Capture the cell that displays the provided text and extract its (x, y) central coordinate. 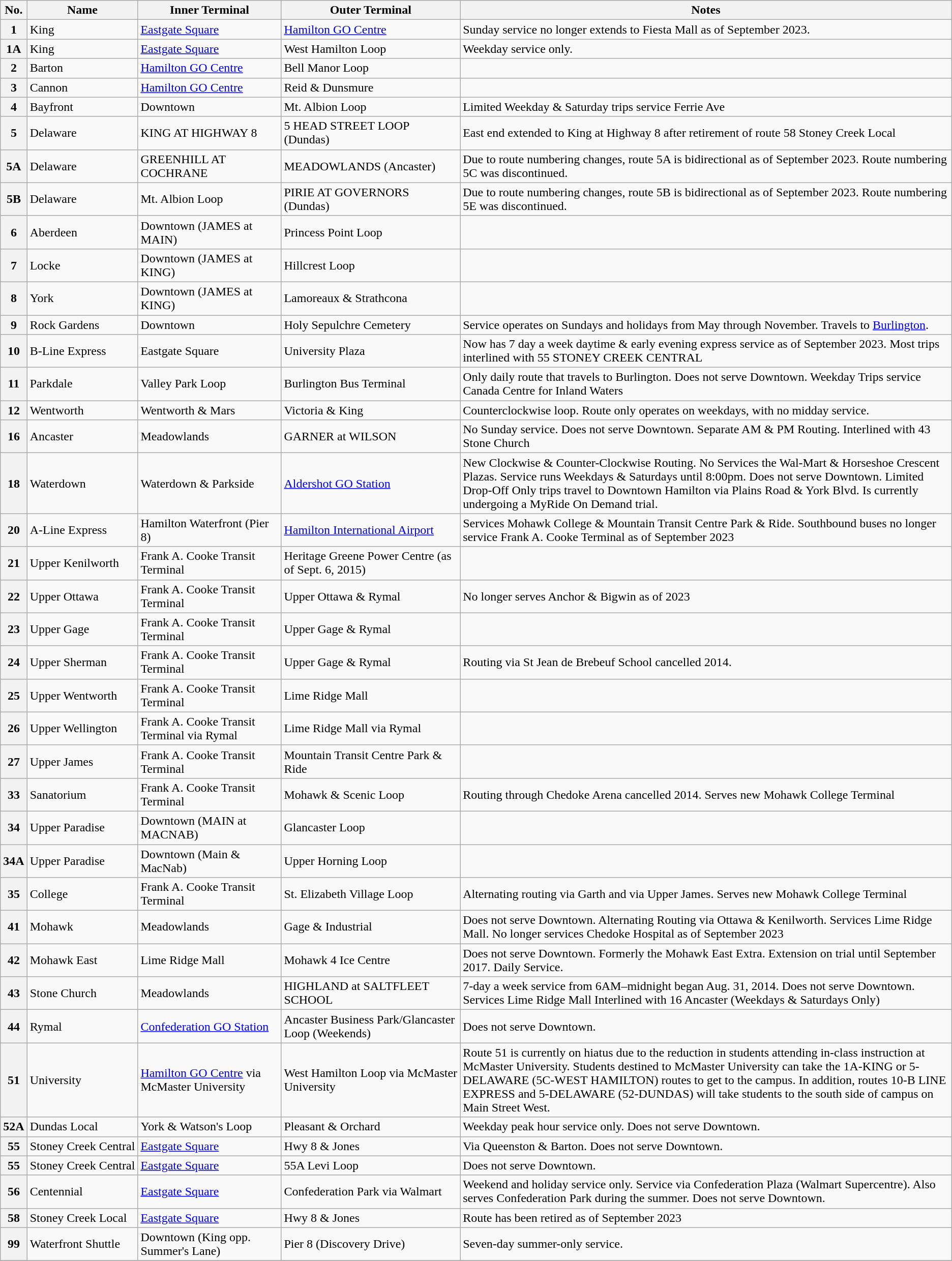
Cannon (82, 87)
58 (14, 1218)
5 (14, 133)
Reid & Dunsmure (371, 87)
West Hamilton Loop via McMaster University (371, 1080)
GARNER at WILSON (371, 436)
34 (14, 828)
26 (14, 728)
B-Line Express (82, 351)
Stone Church (82, 994)
Service operates on Sundays and holidays from May through November. Travels to Burlington. (706, 325)
12 (14, 410)
42 (14, 960)
No. (14, 10)
Sunday service no longer extends to Fiesta Mall as of September 2023. (706, 29)
Upper Ottawa (82, 596)
Weekday peak hour service only. Does not serve Downtown. (706, 1127)
Mohawk (82, 927)
Lime Ridge Mall via Rymal (371, 728)
Seven-day summer-only service. (706, 1244)
16 (14, 436)
Confederation Park via Walmart (371, 1192)
Upper Wellington (82, 728)
KING AT HIGHWAY 8 (210, 133)
43 (14, 994)
Now has 7 day a week daytime & early evening express service as of September 2023. Most trips interlined with 55 STONEY CREEK CENTRAL (706, 351)
23 (14, 629)
Hamilton GO Centre via McMaster University (210, 1080)
Lamoreaux & Strathcona (371, 298)
Holy Sepulchre Cemetery (371, 325)
Locke (82, 265)
5A (14, 166)
West Hamilton Loop (371, 49)
Via Queenston & Barton. Does not serve Downtown. (706, 1146)
Princess Point Loop (371, 232)
Downtown (MAIN at MACNAB) (210, 828)
College (82, 894)
Pier 8 (Discovery Drive) (371, 1244)
51 (14, 1080)
Outer Terminal (371, 10)
PIRIE AT GOVERNORS (Dundas) (371, 199)
Upper Wentworth (82, 696)
Frank A. Cooke Transit Terminal via Rymal (210, 728)
35 (14, 894)
Heritage Greene Power Centre (as of Sept. 6, 2015) (371, 563)
34A (14, 860)
No longer serves Anchor & Bigwin as of 2023 (706, 596)
Waterdown (82, 483)
Due to route numbering changes, route 5A is bidirectional as of September 2023. Route numbering 5C was discontinued. (706, 166)
Bayfront (82, 107)
Routing through Chedoke Arena cancelled 2014. Serves new Mohawk College Terminal (706, 794)
25 (14, 696)
9 (14, 325)
Mountain Transit Centre Park & Ride (371, 762)
4 (14, 107)
22 (14, 596)
1 (14, 29)
Glancaster Loop (371, 828)
Ancaster Business Park/Glancaster Loop (Weekends) (371, 1026)
Hillcrest Loop (371, 265)
Aberdeen (82, 232)
Routing via St Jean de Brebeuf School cancelled 2014. (706, 662)
24 (14, 662)
Waterfront Shuttle (82, 1244)
5B (14, 199)
Only daily route that travels to Burlington. Does not serve Downtown. Weekday Trips service Canada Centre for Inland Waters (706, 384)
44 (14, 1026)
11 (14, 384)
Hamilton International Airport (371, 530)
Upper James (82, 762)
Ancaster (82, 436)
1A (14, 49)
University (82, 1080)
York & Watson's Loop (210, 1127)
Waterdown & Parkside (210, 483)
Confederation GO Station (210, 1026)
HIGHLAND at SALTFLEET SCHOOL (371, 994)
2 (14, 68)
33 (14, 794)
6 (14, 232)
Limited Weekday & Saturday trips service Ferrie Ave (706, 107)
10 (14, 351)
Inner Terminal (210, 10)
GREENHILL AT COCHRANE (210, 166)
20 (14, 530)
Rymal (82, 1026)
Downtown (King opp. Summer's Lane) (210, 1244)
Upper Ottawa & Rymal (371, 596)
18 (14, 483)
56 (14, 1192)
27 (14, 762)
Due to route numbering changes, route 5B is bidirectional as of September 2023. Route numbering 5E was discontinued. (706, 199)
Hamilton Waterfront (Pier 8) (210, 530)
55A Levi Loop (371, 1165)
Valley Park Loop (210, 384)
MEADOWLANDS (Ancaster) (371, 166)
Downtown (JAMES at MAIN) (210, 232)
5 HEAD STREET LOOP (Dundas) (371, 133)
East end extended to King at Highway 8 after retirement of route 58 Stoney Creek Local (706, 133)
Mohawk 4 Ice Centre (371, 960)
Upper Sherman (82, 662)
A-Line Express (82, 530)
York (82, 298)
Wentworth (82, 410)
Downtown (Main & MacNab) (210, 860)
Services Mohawk College & Mountain Transit Centre Park & Ride. Southbound buses no longer service Frank A. Cooke Terminal as of September 2023 (706, 530)
7 (14, 265)
St. Elizabeth Village Loop (371, 894)
Rock Gardens (82, 325)
41 (14, 927)
Route has been retired as of September 2023 (706, 1218)
8 (14, 298)
Counterclockwise loop. Route only operates on weekdays, with no midday service. (706, 410)
Pleasant & Orchard (371, 1127)
Parkdale (82, 384)
52A (14, 1127)
Burlington Bus Terminal (371, 384)
99 (14, 1244)
Wentworth & Mars (210, 410)
Notes (706, 10)
Mohawk East (82, 960)
21 (14, 563)
Upper Horning Loop (371, 860)
Victoria & King (371, 410)
Name (82, 10)
University Plaza (371, 351)
Weekday service only. (706, 49)
Mohawk & Scenic Loop (371, 794)
Bell Manor Loop (371, 68)
Barton (82, 68)
Aldershot GO Station (371, 483)
Upper Kenilworth (82, 563)
Centennial (82, 1192)
Stoney Creek Local (82, 1218)
Upper Gage (82, 629)
3 (14, 87)
Dundas Local (82, 1127)
Alternating routing via Garth and via Upper James. Serves new Mohawk College Terminal (706, 894)
Does not serve Downtown. Formerly the Mohawk East Extra. Extension on trial until September 2017. Daily Service. (706, 960)
No Sunday service. Does not serve Downtown. Separate AM & PM Routing. Interlined with 43 Stone Church (706, 436)
Sanatorium (82, 794)
Gage & Industrial (371, 927)
